Scan for the cell matching the given text and deliver its [x, y] coordinate at center. 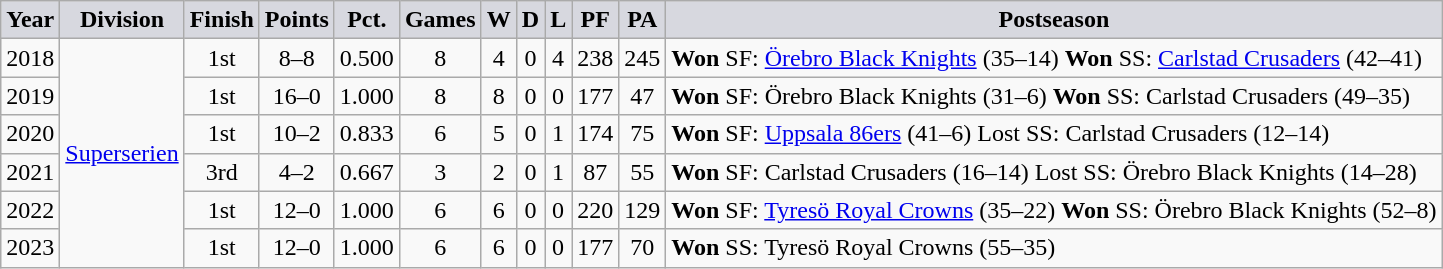
Games [440, 20]
2020 [30, 134]
PA [642, 20]
Won SS: Tyresö Royal Crowns (55–35) [1054, 248]
Division [122, 20]
L [558, 20]
Pct. [366, 20]
Won SF: Örebro Black Knights (35–14) Won SS: Carlstad Crusaders (42–41) [1054, 58]
47 [642, 96]
2 [498, 172]
0.667 [366, 172]
16–0 [296, 96]
8–8 [296, 58]
2018 [30, 58]
PF [596, 20]
70 [642, 248]
2022 [30, 210]
5 [498, 134]
55 [642, 172]
Year [30, 20]
4–2 [296, 172]
Won SF: Carlstad Crusaders (16–14) Lost SS: Örebro Black Knights (14–28) [1054, 172]
238 [596, 58]
87 [596, 172]
10–2 [296, 134]
Points [296, 20]
Postseason [1054, 20]
Won SF: Uppsala 86ers (41–6) Lost SS: Carlstad Crusaders (12–14) [1054, 134]
129 [642, 210]
0.500 [366, 58]
W [498, 20]
174 [596, 134]
Finish [222, 20]
2023 [30, 248]
0.833 [366, 134]
Won SF: Tyresö Royal Crowns (35–22) Won SS: Örebro Black Knights (52–8) [1054, 210]
3rd [222, 172]
Won SF: Örebro Black Knights (31–6) Won SS: Carlstad Crusaders (49–35) [1054, 96]
Superserien [122, 153]
245 [642, 58]
2021 [30, 172]
3 [440, 172]
220 [596, 210]
2019 [30, 96]
75 [642, 134]
D [530, 20]
